Identify which cell holds the provided text, then report its [X, Y] central coordinate. 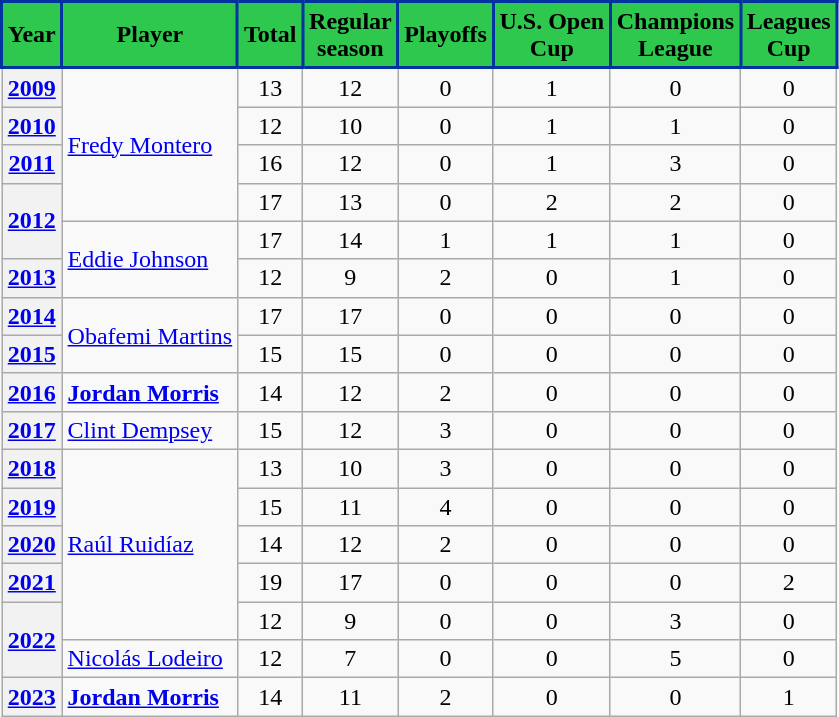
Clint Dempsey [150, 430]
Leagues Cup [788, 36]
Champions League [675, 36]
Eddie Johnson [150, 259]
2016 [32, 392]
2013 [32, 278]
2019 [32, 507]
2014 [32, 316]
5 [675, 659]
Total [270, 36]
Regular season [350, 36]
Raúl Ruidíaz [150, 544]
Playoffs [446, 36]
U.S. Open Cup [552, 36]
2011 [32, 164]
Year [32, 36]
2021 [32, 583]
2009 [32, 88]
Obafemi Martins [150, 335]
2022 [32, 640]
19 [270, 583]
2020 [32, 545]
7 [350, 659]
4 [446, 507]
2023 [32, 697]
16 [270, 164]
Fredy Montero [150, 144]
2018 [32, 468]
2017 [32, 430]
2012 [32, 221]
Nicolás Lodeiro [150, 659]
2010 [32, 126]
Player [150, 36]
2015 [32, 354]
